Search for the cell housing the specified text and yield its (x, y) center coordinate. 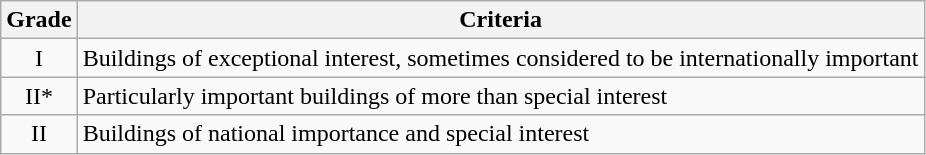
Criteria (500, 20)
Buildings of exceptional interest, sometimes considered to be internationally important (500, 58)
I (39, 58)
Grade (39, 20)
Particularly important buildings of more than special interest (500, 96)
II (39, 134)
II* (39, 96)
Buildings of national importance and special interest (500, 134)
